For the text-containing cell, return its midpoint in [X, Y] coordinate format. 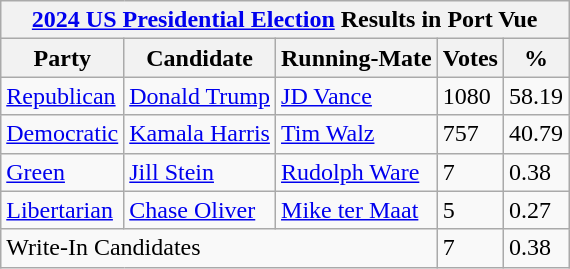
1080 [470, 96]
Libertarian [62, 210]
Donald Trump [200, 96]
Democratic [62, 134]
Running-Mate [357, 58]
0.27 [536, 210]
Candidate [200, 58]
Green [62, 172]
5 [470, 210]
Jill Stein [200, 172]
% [536, 58]
Mike ter Maat [357, 210]
JD Vance [357, 96]
Chase Oliver [200, 210]
Kamala Harris [200, 134]
2024 US Presidential Election Results in Port Vue [285, 20]
757 [470, 134]
Tim Walz [357, 134]
58.19 [536, 96]
40.79 [536, 134]
Rudolph Ware [357, 172]
Write-In Candidates [219, 248]
Party [62, 58]
Republican [62, 96]
Votes [470, 58]
